Output the (x, y) coordinate of the center of the cell containing the given text.  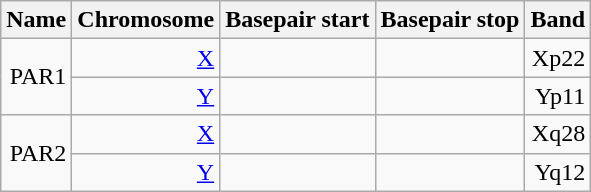
PAR2 (36, 153)
Name (36, 20)
Basepair stop (450, 20)
Band (558, 20)
Xq28 (558, 134)
PAR1 (36, 77)
Basepair start (298, 20)
Xp22 (558, 58)
Chromosome (146, 20)
Yp11 (558, 96)
Yq12 (558, 172)
